Determine the [x, y] coordinate at the center of the cell enclosing the given text.  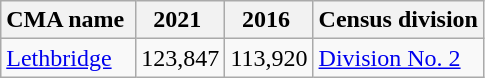
123,847 [180, 58]
Division No. 2 [398, 58]
Lethbridge [68, 58]
2016 [269, 20]
2021 [180, 20]
Census division [398, 20]
113,920 [269, 58]
CMA name [68, 20]
